Output the [X, Y] coordinate of the center of the cell containing the given text.  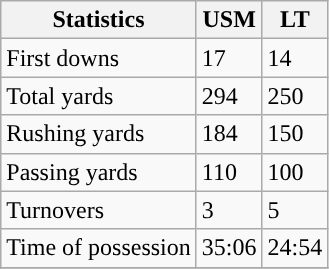
LT [295, 20]
Rushing yards [99, 134]
294 [229, 96]
First downs [99, 58]
Statistics [99, 20]
17 [229, 58]
Time of possession [99, 248]
35:06 [229, 248]
24:54 [295, 248]
14 [295, 58]
110 [229, 172]
250 [295, 96]
Turnovers [99, 210]
Passing yards [99, 172]
184 [229, 134]
USM [229, 20]
5 [295, 210]
Total yards [99, 96]
3 [229, 210]
100 [295, 172]
150 [295, 134]
